Return (X, Y) of the center of cell containing provided text 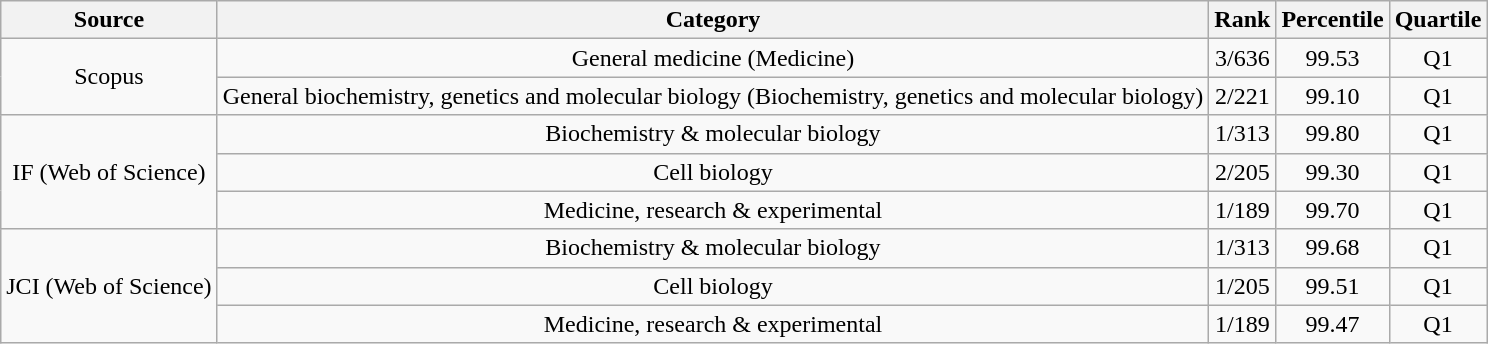
99.51 (1332, 286)
99.47 (1332, 324)
99.70 (1332, 210)
IF (Web of Science) (109, 172)
JCI (Web of Science) (109, 286)
General biochemistry, genetics and molecular biology (Biochemistry, genetics and molecular biology) (713, 96)
99.80 (1332, 134)
2/205 (1242, 172)
General medicine (Medicine) (713, 58)
99.30 (1332, 172)
Quartile (1438, 20)
Scopus (109, 77)
2/221 (1242, 96)
Rank (1242, 20)
99.68 (1332, 248)
Category (713, 20)
99.53 (1332, 58)
1/205 (1242, 286)
3/636 (1242, 58)
99.10 (1332, 96)
Source (109, 20)
Percentile (1332, 20)
